Determine the (x, y) coordinate at the center of the cell enclosing the given text.  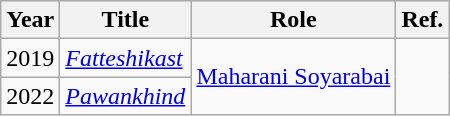
Year (30, 20)
Ref. (422, 20)
2022 (30, 96)
Role (294, 20)
2019 (30, 58)
Maharani Soyarabai (294, 77)
Fatteshikast (126, 58)
Title (126, 20)
Pawankhind (126, 96)
